Scan for the cell matching the given text and deliver its [X, Y] coordinate at center. 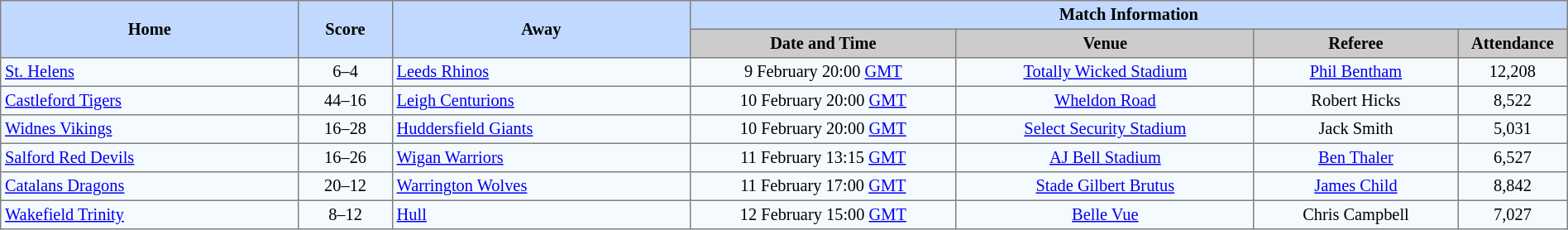
20–12 [346, 186]
Date and Time [823, 43]
5,031 [1513, 129]
44–16 [346, 100]
Jack Smith [1355, 129]
AJ Bell Stadium [1105, 157]
Score [346, 30]
Phil Bentham [1355, 72]
Totally Wicked Stadium [1105, 72]
Castleford Tigers [150, 100]
Robert Hicks [1355, 100]
12,208 [1513, 72]
Stade Gilbert Brutus [1105, 186]
8,522 [1513, 100]
Select Security Stadium [1105, 129]
9 February 20:00 GMT [823, 72]
Leigh Centurions [541, 100]
16–26 [346, 157]
Referee [1355, 43]
6,527 [1513, 157]
12 February 15:00 GMT [823, 214]
James Child [1355, 186]
Hull [541, 214]
8–12 [346, 214]
Huddersfield Giants [541, 129]
7,027 [1513, 214]
Home [150, 30]
8,842 [1513, 186]
Belle Vue [1105, 214]
Catalans Dragons [150, 186]
Leeds Rhinos [541, 72]
Ben Thaler [1355, 157]
Wigan Warriors [541, 157]
11 February 17:00 GMT [823, 186]
Warrington Wolves [541, 186]
Venue [1105, 43]
Match Information [1128, 15]
Wheldon Road [1105, 100]
Wakefield Trinity [150, 214]
Salford Red Devils [150, 157]
Attendance [1513, 43]
6–4 [346, 72]
St. Helens [150, 72]
Chris Campbell [1355, 214]
Away [541, 30]
Widnes Vikings [150, 129]
11 February 13:15 GMT [823, 157]
16–28 [346, 129]
